Pinpoint the cell where the given text exists, returning its (x, y) midpoint coordinate. 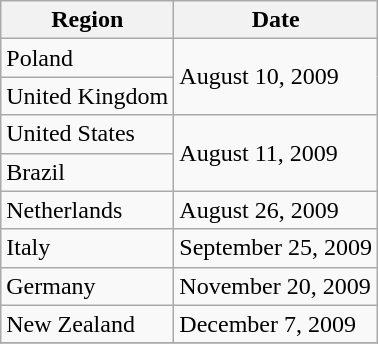
August 11, 2009 (276, 153)
New Zealand (88, 324)
November 20, 2009 (276, 286)
Date (276, 20)
December 7, 2009 (276, 324)
Brazil (88, 172)
Italy (88, 248)
August 10, 2009 (276, 77)
Netherlands (88, 210)
United Kingdom (88, 96)
Poland (88, 58)
Germany (88, 286)
United States (88, 134)
September 25, 2009 (276, 248)
Region (88, 20)
August 26, 2009 (276, 210)
